From the cell containing the given text, extract its center point as (X, Y) coordinate. 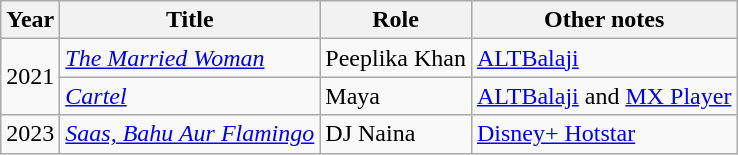
DJ Naina (396, 134)
Disney+ Hotstar (604, 134)
Saas, Bahu Aur Flamingo (190, 134)
The Married Woman (190, 58)
Year (30, 20)
2023 (30, 134)
ALTBalaji and MX Player (604, 96)
Maya (396, 96)
Cartel (190, 96)
Title (190, 20)
Role (396, 20)
Peeplika Khan (396, 58)
2021 (30, 77)
Other notes (604, 20)
ALTBalaji (604, 58)
